Provide the [X, Y] coordinate of the cell's center where the given text is located.  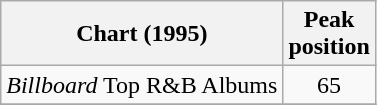
Chart (1995) [142, 34]
Peakposition [329, 34]
65 [329, 85]
Billboard Top R&B Albums [142, 85]
